Find where the given text appears and provide that cell's center as [x, y] coordinate. 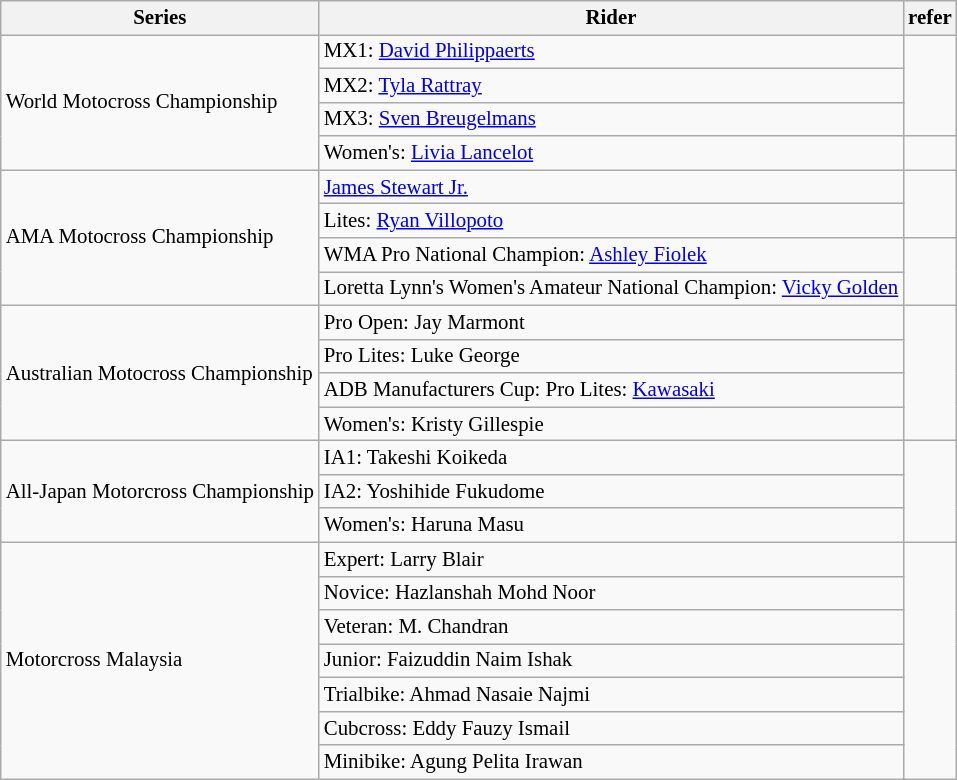
Minibike: Agung Pelita Irawan [611, 762]
refer [930, 18]
MX2: Tyla Rattray [611, 85]
Australian Motocross Championship [160, 372]
Motorcross Malaysia [160, 660]
Rider [611, 18]
James Stewart Jr. [611, 187]
Junior: Faizuddin Naim Ishak [611, 661]
Expert: Larry Blair [611, 559]
Veteran: M. Chandran [611, 627]
Novice: Hazlanshah Mohd Noor [611, 593]
Women's: Haruna Masu [611, 525]
Trialbike: Ahmad Nasaie Najmi [611, 695]
IA1: Takeshi Koikeda [611, 458]
All-Japan Motorcross Championship [160, 492]
MX1: David Philippaerts [611, 51]
ADB Manufacturers Cup: Pro Lites: Kawasaki [611, 390]
AMA Motocross Championship [160, 238]
Series [160, 18]
Pro Open: Jay Marmont [611, 322]
Women's: Livia Lancelot [611, 153]
WMA Pro National Champion: Ashley Fiolek [611, 255]
Lites: Ryan Villopoto [611, 221]
IA2: Yoshihide Fukudome [611, 491]
MX3: Sven Breugelmans [611, 119]
World Motocross Championship [160, 102]
Pro Lites: Luke George [611, 356]
Loretta Lynn's Women's Amateur National Champion: Vicky Golden [611, 288]
Women's: Kristy Gillespie [611, 424]
Cubcross: Eddy Fauzy Ismail [611, 728]
